Scan for the cell matching the given text and deliver its [x, y] coordinate at center. 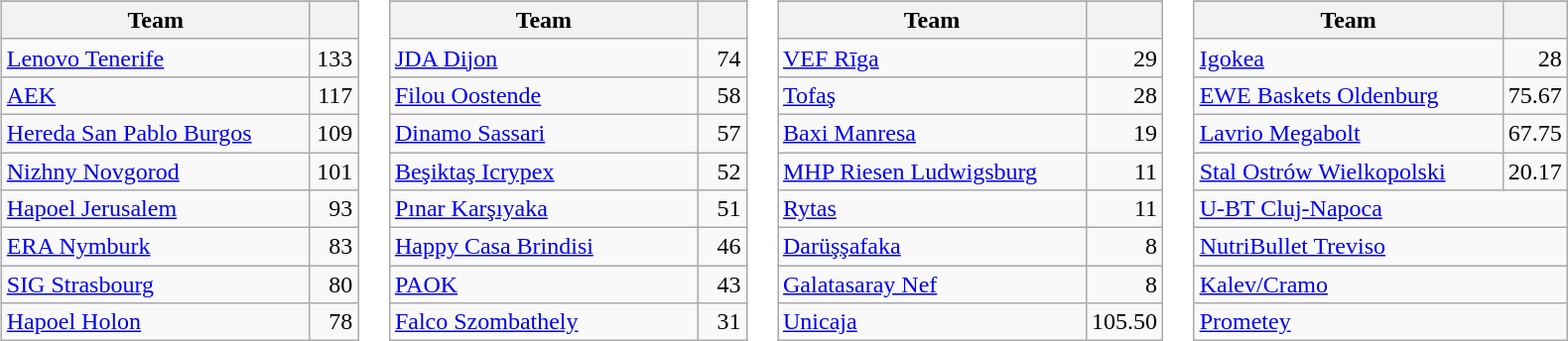
SIG Strasbourg [155, 284]
Dinamo Sassari [544, 133]
Beşiktaş Icrypex [544, 171]
EWE Baskets Oldenburg [1348, 95]
75.67 [1534, 95]
105.50 [1125, 322]
29 [1125, 57]
Filou Oostende [544, 95]
Hapoel Holon [155, 322]
133 [333, 57]
80 [333, 284]
Darüşşafaka [933, 247]
VEF Rīga [933, 57]
Rytas [933, 209]
Stal Ostrów Wielkopolski [1348, 171]
ERA Nymburk [155, 247]
58 [722, 95]
Falco Szombathely [544, 322]
Pınar Karşıyaka [544, 209]
NutriBullet Treviso [1380, 247]
U-BT Cluj-Napoca [1380, 209]
Tofaş [933, 95]
Hereda San Pablo Burgos [155, 133]
Baxi Manresa [933, 133]
57 [722, 133]
Lavrio Megabolt [1348, 133]
Hapoel Jerusalem [155, 209]
67.75 [1534, 133]
93 [333, 209]
20.17 [1534, 171]
19 [1125, 133]
109 [333, 133]
74 [722, 57]
Unicaja [933, 322]
Kalev/Cramo [1380, 284]
52 [722, 171]
101 [333, 171]
Prometey [1380, 322]
117 [333, 95]
46 [722, 247]
51 [722, 209]
Nizhny Novgorod [155, 171]
MHP Riesen Ludwigsburg [933, 171]
31 [722, 322]
Happy Casa Brindisi [544, 247]
83 [333, 247]
Lenovo Tenerife [155, 57]
Galatasaray Nef [933, 284]
78 [333, 322]
AEK [155, 95]
JDA Dijon [544, 57]
Igokea [1348, 57]
PAOK [544, 284]
43 [722, 284]
